Provide the (X, Y) coordinate of the cell's center where the given text is located.  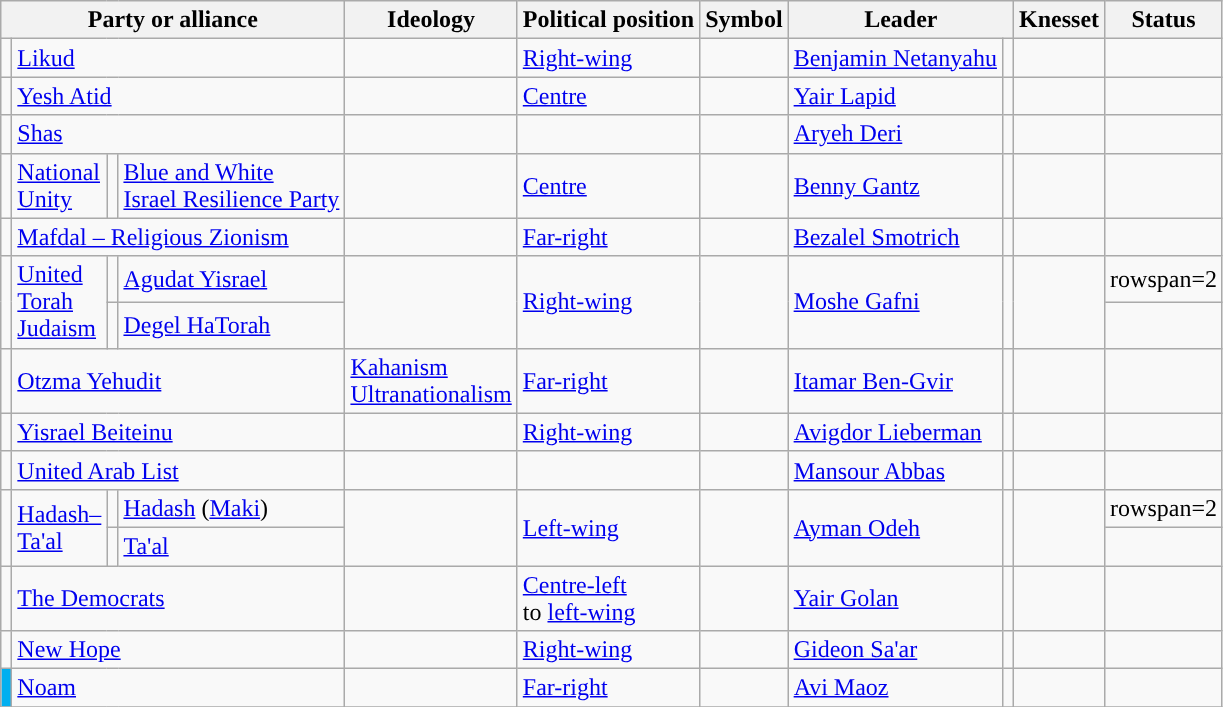
Yesh Atid (178, 96)
UnitedTorahJudaism (60, 302)
Noam (178, 688)
Mafdal – Religious Zionism (178, 237)
Knesset (1060, 20)
Hadash (Maki) (232, 508)
Benjamin Netanyahu (895, 58)
Hadash–Ta'al (60, 527)
Left-wing (608, 527)
Avigdor Lieberman (895, 432)
Ta'al (232, 546)
Yair Golan (895, 598)
Ayman Odeh (895, 527)
Moshe Gafni (895, 302)
Itamar Ben-Gvir (895, 380)
Otzma Yehudit (178, 380)
Shas (178, 134)
The Democrats (178, 598)
Aryeh Deri (895, 134)
Kahanism Ultranationalism (431, 380)
Degel HaTorah (232, 325)
Gideon Sa'ar (895, 650)
Avi Maoz (895, 688)
NationalUnity (60, 186)
Centre-leftto left-wing (608, 598)
Blue and WhiteIsrael Resilience Party (232, 186)
Bezalel Smotrich (895, 237)
Benny Gantz (895, 186)
United Arab List (178, 470)
New Hope (178, 650)
Yair Lapid (895, 96)
Status (1164, 20)
Leader (900, 20)
Political position (608, 20)
Party or alliance (173, 20)
Yisrael Beiteinu (178, 432)
Ideology (431, 20)
Symbol (744, 20)
Agudat Yisrael (232, 279)
Likud (178, 58)
Mansour Abbas (895, 470)
